From the cell containing the given text, extract its center point as [X, Y] coordinate. 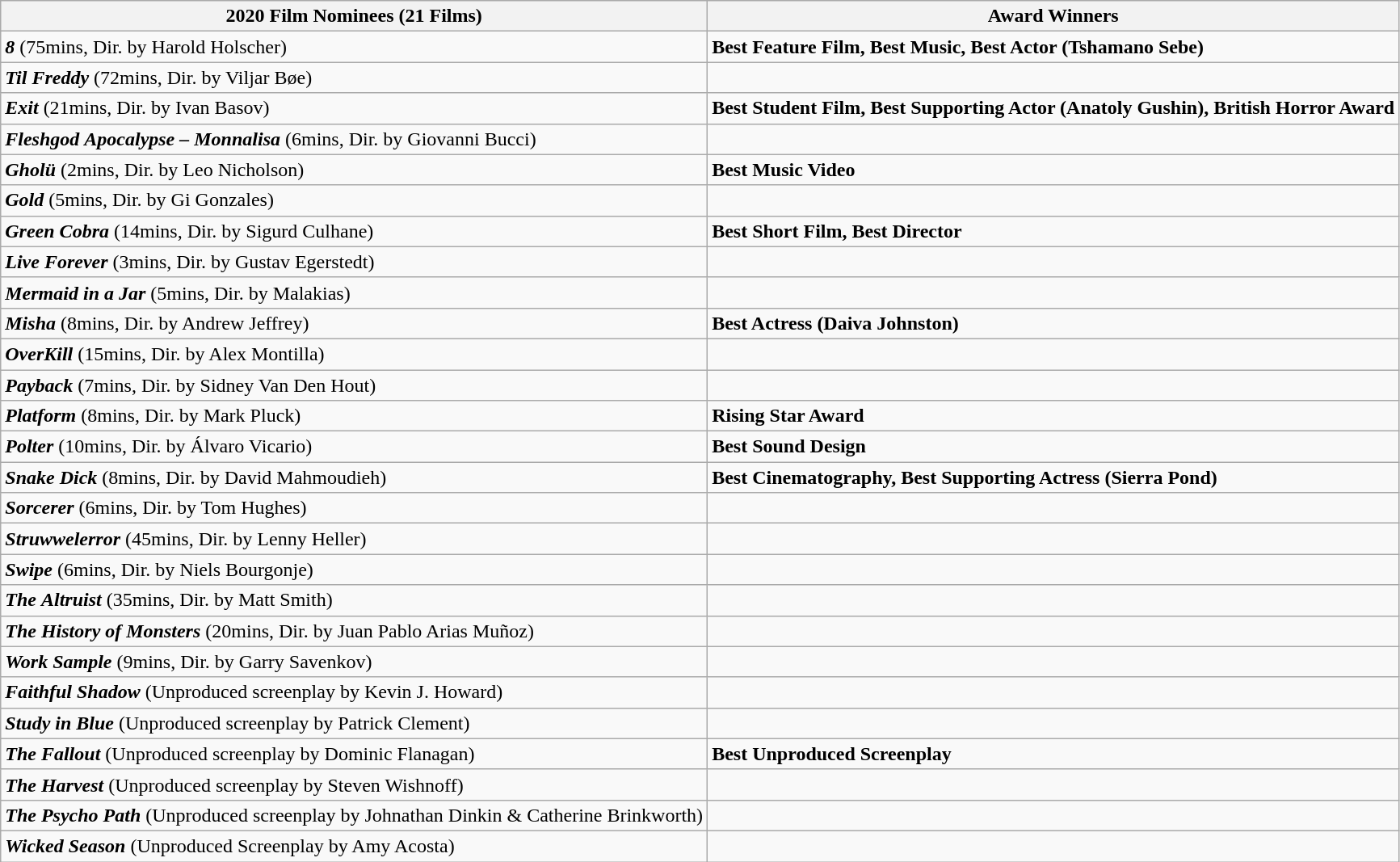
Mermaid in a Jar (5mins, Dir. by Malakias) [354, 292]
Rising Star Award [1053, 416]
Til Freddy (72mins, Dir. by Viljar Bøe) [354, 78]
OverKill (15mins, Dir. by Alex Montilla) [354, 354]
The Harvest (Unproduced screenplay by Steven Wishnoff) [354, 784]
The Fallout (Unproduced screenplay by Dominic Flanagan) [354, 754]
Fleshgod Apocalypse – Monnalisa (6mins, Dir. by Giovanni Bucci) [354, 139]
Faithful Shadow (Unproduced screenplay by Kevin J. Howard) [354, 692]
Gholü (2mins, Dir. by Leo Nicholson) [354, 170]
Best Student Film, Best Supporting Actor (Anatoly Gushin), British Horror Award [1053, 108]
Best Sound Design [1053, 447]
Best Unproduced Screenplay [1053, 754]
Study in Blue (Unproduced screenplay by Patrick Clement) [354, 723]
Work Sample (9mins, Dir. by Garry Savenkov) [354, 662]
Best Cinematography, Best Supporting Actress (Sierra Pond) [1053, 477]
Polter (10mins, Dir. by Álvaro Vicario) [354, 447]
Exit (21mins, Dir. by Ivan Basov) [354, 108]
2020 Film Nominees (21 Films) [354, 16]
Misha (8mins, Dir. by Andrew Jeffrey) [354, 323]
Green Cobra (14mins, Dir. by Sigurd Culhane) [354, 231]
Best Short Film, Best Director [1053, 231]
Award Winners [1053, 16]
The History of Monsters (20mins, Dir. by Juan Pablo Arias Muñoz) [354, 631]
Wicked Season (Unproduced Screenplay by Amy Acosta) [354, 846]
The Altruist (35mins, Dir. by Matt Smith) [354, 600]
Live Forever (3mins, Dir. by Gustav Egerstedt) [354, 262]
Best Actress (Daiva Johnston) [1053, 323]
Sorcerer (6mins, Dir. by Tom Hughes) [354, 508]
Struwwelerror (45mins, Dir. by Lenny Heller) [354, 539]
Best Feature Film, Best Music, Best Actor (Tshamano Sebe) [1053, 47]
Payback (7mins, Dir. by Sidney Van Den Hout) [354, 385]
The Psycho Path (Unproduced screenplay by Johnathan Dinkin & Catherine Brinkworth) [354, 815]
Snake Dick (8mins, Dir. by David Mahmoudieh) [354, 477]
Best Music Video [1053, 170]
Swipe (6mins, Dir. by Niels Bourgonje) [354, 570]
8 (75mins, Dir. by Harold Holscher) [354, 47]
Gold (5mins, Dir. by Gi Gonzales) [354, 200]
Platform (8mins, Dir. by Mark Pluck) [354, 416]
